Extract the (x, y) coordinate from the center of the cell holding the provided text.  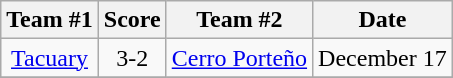
December 17 (383, 58)
Cerro Porteño (239, 58)
Score (132, 20)
Team #2 (239, 20)
Date (383, 20)
3-2 (132, 58)
Tacuary (50, 58)
Team #1 (50, 20)
